Search for the cell housing the specified text and yield its (X, Y) center coordinate. 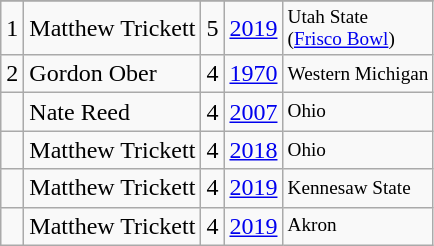
Utah State(Frisco Bowl) (358, 28)
2 (12, 74)
Kennesaw State (358, 188)
Akron (358, 226)
Nate Reed (112, 112)
2007 (254, 112)
2018 (254, 150)
1 (12, 28)
Gordon Ober (112, 74)
5 (212, 28)
Western Michigan (358, 74)
1970 (254, 74)
